Extract the [x, y] coordinate from the center of the cell holding the provided text.  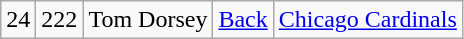
24 [18, 20]
Chicago Cardinals [368, 20]
Tom Dorsey [148, 20]
Back [243, 20]
222 [60, 20]
